Return [X, Y] of the center of cell containing provided text 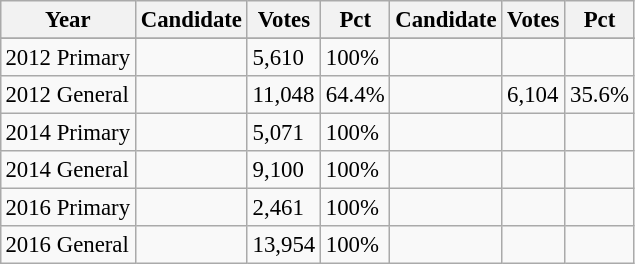
2016 Primary [68, 208]
9,100 [284, 170]
2014 General [68, 170]
2012 General [68, 95]
2016 General [68, 245]
Year [68, 20]
35.6% [600, 95]
64.4% [356, 95]
5,610 [284, 57]
2,461 [284, 208]
13,954 [284, 245]
5,071 [284, 133]
2014 Primary [68, 133]
11,048 [284, 95]
6,104 [534, 95]
2012 Primary [68, 57]
